Search for the cell housing the specified text and yield its [X, Y] center coordinate. 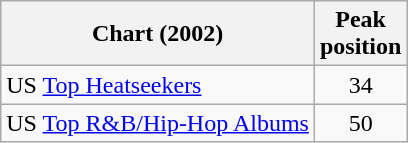
50 [360, 123]
US Top Heatseekers [158, 85]
Chart (2002) [158, 34]
34 [360, 85]
US Top R&B/Hip-Hop Albums [158, 123]
Peakposition [360, 34]
